Return (X, Y) of the center of cell containing provided text 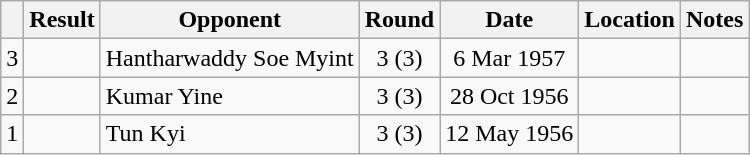
6 Mar 1957 (510, 58)
Date (510, 20)
Notes (714, 20)
Kumar Yine (230, 96)
2 (12, 96)
Location (630, 20)
Opponent (230, 20)
3 (12, 58)
Round (399, 20)
Result (62, 20)
Hantharwaddy Soe Myint (230, 58)
Tun Kyi (230, 134)
28 Oct 1956 (510, 96)
12 May 1956 (510, 134)
1 (12, 134)
